Find where the given text appears and provide that cell's center as [x, y] coordinate. 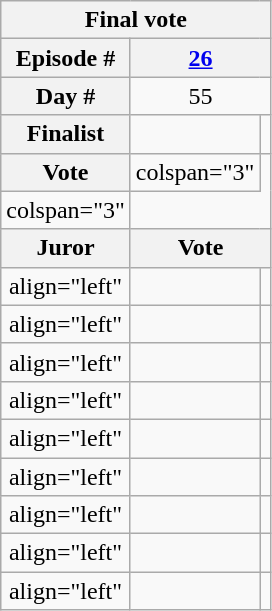
Finalist [66, 134]
Episode # [66, 58]
26 [200, 58]
Day # [66, 96]
Juror [66, 248]
55 [200, 96]
Final vote [136, 20]
